Return (X, Y) of the center of cell containing provided text 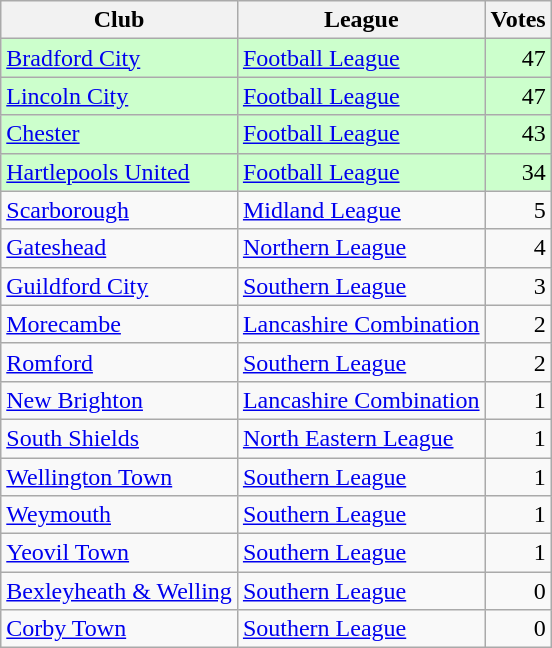
Weymouth (120, 515)
Chester (120, 134)
Guildford City (120, 286)
Yeovil Town (120, 553)
5 (518, 210)
Club (120, 20)
Bexleyheath & Welling (120, 591)
34 (518, 172)
Corby Town (120, 629)
Northern League (361, 248)
New Brighton (120, 400)
Romford (120, 362)
Morecambe (120, 324)
South Shields (120, 438)
Scarborough (120, 210)
3 (518, 286)
Midland League (361, 210)
4 (518, 248)
League (361, 20)
Bradford City (120, 58)
Gateshead (120, 248)
43 (518, 134)
Votes (518, 20)
Lincoln City (120, 96)
North Eastern League (361, 438)
Hartlepools United (120, 172)
Wellington Town (120, 477)
